Output the [X, Y] coordinate of the center of the cell containing the given text.  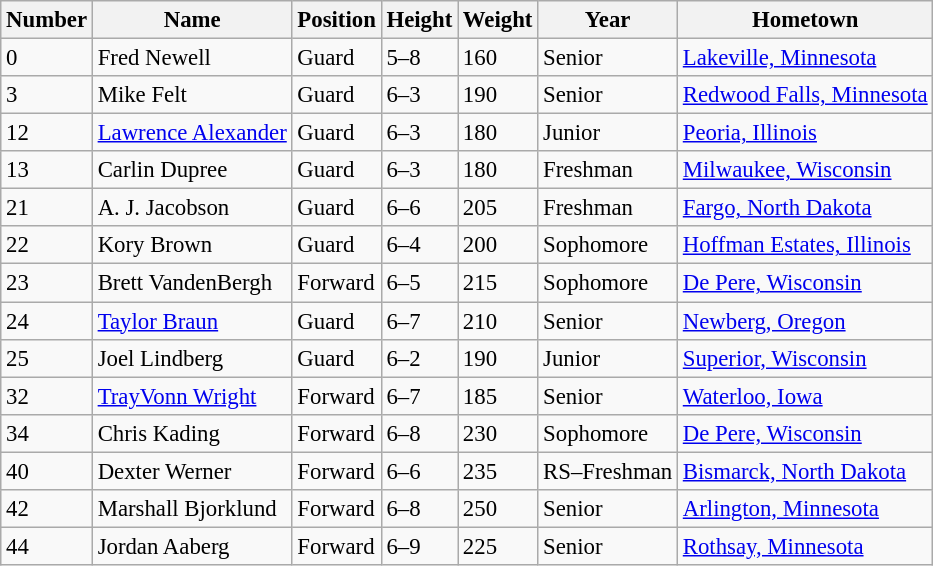
210 [498, 321]
Mike Felt [192, 95]
3 [47, 95]
Position [336, 20]
Height [419, 20]
A. J. Jacobson [192, 208]
Carlin Dupree [192, 170]
Number [47, 20]
Hometown [804, 20]
21 [47, 208]
Newberg, Oregon [804, 321]
Dexter Werner [192, 471]
6–2 [419, 358]
25 [47, 358]
Marshall Bjorklund [192, 509]
Year [608, 20]
13 [47, 170]
Arlington, Minnesota [804, 509]
23 [47, 283]
12 [47, 133]
Joel Lindberg [192, 358]
TrayVonn Wright [192, 396]
24 [47, 321]
6–5 [419, 283]
Milwaukee, Wisconsin [804, 170]
0 [47, 58]
Brett VandenBergh [192, 283]
Name [192, 20]
Redwood Falls, Minnesota [804, 95]
250 [498, 509]
6–4 [419, 245]
215 [498, 283]
RS–Freshman [608, 471]
Waterloo, Iowa [804, 396]
22 [47, 245]
40 [47, 471]
32 [47, 396]
Jordan Aaberg [192, 546]
Lawrence Alexander [192, 133]
Hoffman Estates, Illinois [804, 245]
6–9 [419, 546]
230 [498, 433]
205 [498, 208]
Kory Brown [192, 245]
Rothsay, Minnesota [804, 546]
Chris Kading [192, 433]
Fred Newell [192, 58]
42 [47, 509]
Lakeville, Minnesota [804, 58]
Fargo, North Dakota [804, 208]
44 [47, 546]
Taylor Braun [192, 321]
200 [498, 245]
225 [498, 546]
5–8 [419, 58]
Peoria, Illinois [804, 133]
185 [498, 396]
Bismarck, North Dakota [804, 471]
34 [47, 433]
Weight [498, 20]
160 [498, 58]
235 [498, 471]
Superior, Wisconsin [804, 358]
